Provide the [x, y] coordinate of the cell's center where the given text is located.  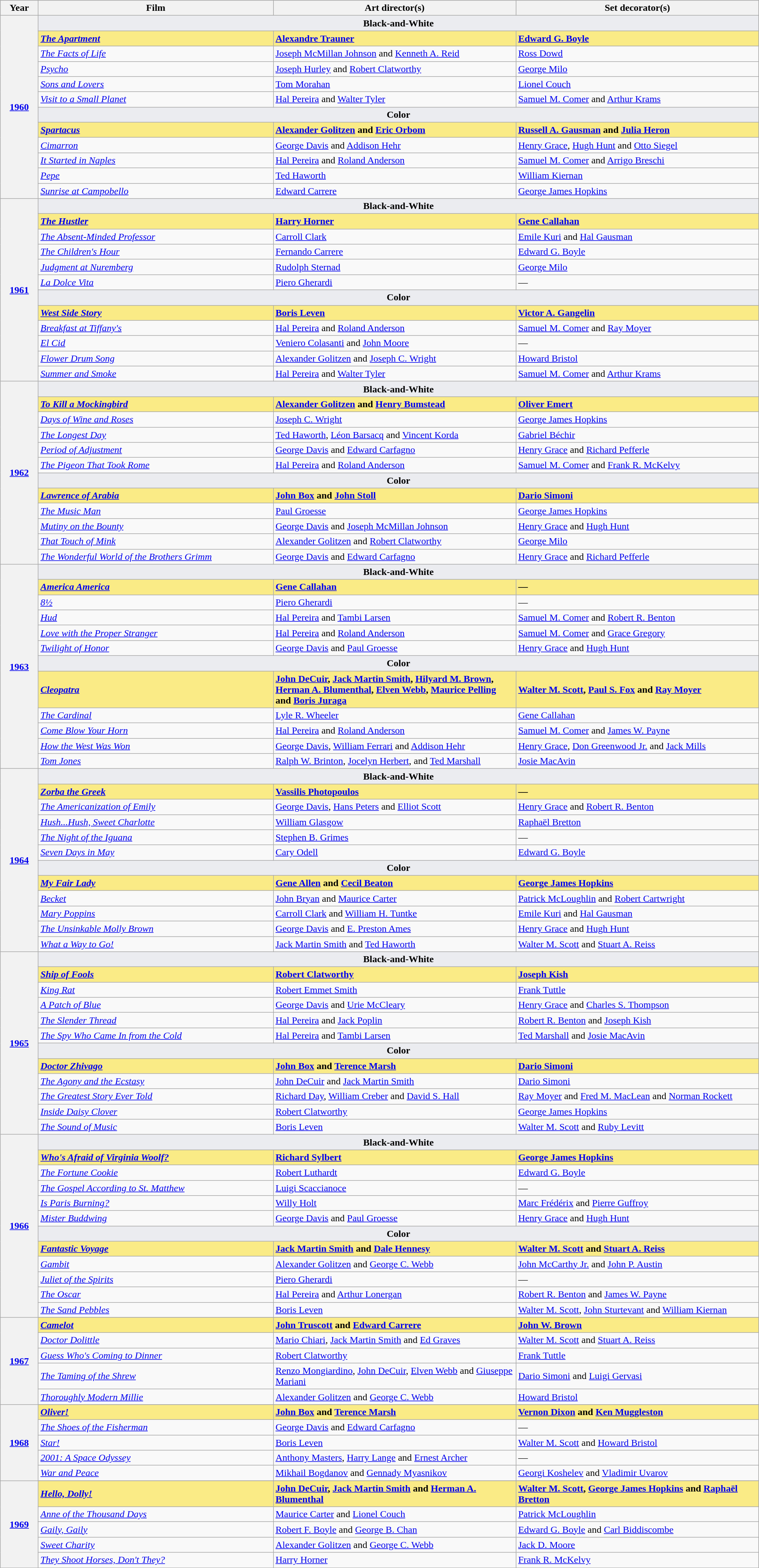
Visit to a Small Planet [155, 99]
John DeCuir, Jack Martin Smith and Herman A. Blumenthal [395, 1494]
John W. Brown [637, 1325]
Ted Haworth [395, 175]
1965 [19, 1043]
Josie MacAvin [637, 761]
Henry Grace and Robert R. Benton [637, 807]
Georgi Koshelev and Vladimir Uvarov [637, 1473]
Patrick McLoughlin [637, 1514]
Oliver! [155, 1412]
Guess Who's Coming to Dinner [155, 1355]
1960 [19, 107]
King Rat [155, 990]
Sons and Lovers [155, 84]
Alexander Golitzen and Eric Orbom [395, 130]
Samuel M. Comer and Arrigo Breschi [637, 160]
Alexander Golitzen and Robert Clatworthy [395, 541]
The Hustler [155, 221]
William Kiernan [637, 175]
Fernando Carrere [395, 252]
El Cid [155, 343]
The Longest Day [155, 434]
To Kill a Mockingbird [155, 404]
Lawrence of Arabia [155, 496]
Come Blow Your Horn [155, 731]
Ship of Fools [155, 975]
John DeCuir and Jack Martin Smith [395, 1081]
Hello, Dolly! [155, 1494]
Joseph Hurley and Robert Clatworthy [395, 69]
Lionel Couch [637, 84]
Days of Wine and Roses [155, 419]
Gabriel Béchir [637, 434]
8½ [155, 602]
Lyle R. Wheeler [395, 716]
Breakfast at Tiffany's [155, 328]
1964 [19, 860]
The Facts of Life [155, 54]
George Davis and E. Preston Ames [395, 929]
Richard Sylbert [395, 1157]
Robert F. Boyle and George B. Chan [395, 1530]
Art director(s) [395, 8]
Juliet of the Spirits [155, 1279]
The Shoes of the Fisherman [155, 1427]
Samuel M. Comer and Frank R. McKelvy [637, 465]
Tom Jones [155, 761]
Alexandre Trauner [395, 38]
Maurice Carter and Lionel Couch [395, 1514]
What a Way to Go! [155, 944]
Edward G. Boyle and Carl Biddiscombe [637, 1530]
Is Paris Burning? [155, 1203]
George Davis, William Ferrari and Addison Hehr [395, 746]
Becket [155, 898]
Seven Days in May [155, 852]
Oliver Emert [637, 404]
Flower Drum Song [155, 358]
Ralph W. Brinton, Jocelyn Herbert, and Ted Marshall [395, 761]
Marc Frédérix and Pierre Guffroy [637, 1203]
Ted Marshall and Josie MacAvin [637, 1035]
That Touch of Mink [155, 541]
My Fair Lady [155, 883]
Hush...Hush, Sweet Charlotte [155, 822]
Fantastic Voyage [155, 1249]
Year [19, 8]
John McCarthy Jr. and John P. Austin [637, 1264]
The Sand Pebbles [155, 1310]
1963 [19, 666]
1966 [19, 1226]
Gene Allen and Cecil Beaton [395, 883]
Camelot [155, 1325]
1968 [19, 1442]
The Oscar [155, 1295]
John Box and John Stoll [395, 496]
George Davis and Joseph McMillan Johnson [395, 526]
Mutiny on the Bounty [155, 526]
The Gospel According to St. Matthew [155, 1188]
A Patch of Blue [155, 1005]
Cleopatra [155, 690]
Stephen B. Grimes [395, 837]
Walter M. Scott, Paul S. Fox and Ray Moyer [637, 690]
Carroll Clark and William H. Tuntke [395, 913]
West Side Story [155, 313]
Psycho [155, 69]
The Americanization of Emily [155, 807]
Ross Dowd [637, 54]
Robert R. Benton and Joseph Kish [637, 1020]
The Absent-Minded Professor [155, 237]
Walter M. Scott and Ruby Levitt [637, 1127]
Inside Daisy Clover [155, 1112]
Paul Groesse [395, 511]
The Wonderful World of the Brothers Grimm [155, 557]
The Pigeon That Took Rome [155, 465]
Robert Luthardt [395, 1172]
John Truscott and Edward Carrere [395, 1325]
Raphaël Bretton [637, 822]
Jack Martin Smith and Dale Hennesy [395, 1249]
War and Peace [155, 1473]
Victor A. Gangelin [637, 313]
The Fortune Cookie [155, 1172]
Rudolph Sternad [395, 267]
Mister Buddwing [155, 1218]
Film [155, 8]
Joseph C. Wright [395, 419]
Jack D. Moore [637, 1545]
Period of Adjustment [155, 450]
Vernon Dixon and Ken Muggleston [637, 1412]
2001: A Space Odyssey [155, 1458]
Hud [155, 617]
Samuel M. Comer and Robert R. Benton [637, 617]
George Davis and Urie McCleary [395, 1005]
Star! [155, 1443]
Mario Chiari, Jack Martin Smith and Ed Graves [395, 1340]
Spartacus [155, 130]
Frank R. McKelvy [637, 1560]
The Spy Who Came In from the Cold [155, 1035]
John Bryan and Maurice Carter [395, 898]
Russell A. Gausman and Julia Heron [637, 130]
The Music Man [155, 511]
Samuel M. Comer and Grace Gregory [637, 633]
Carroll Clark [395, 237]
Walter M. Scott, John Sturtevant and William Kiernan [637, 1310]
Anthony Masters, Harry Lange and Ernest Archer [395, 1458]
Judgment at Nuremberg [155, 267]
Henry Grace, Don Greenwood Jr. and Jack Mills [637, 746]
Robert R. Benton and James W. Payne [637, 1295]
Willy Holt [395, 1203]
Renzo Mongiardino, John DeCuir, Elven Webb and Giuseppe Mariani [395, 1376]
Walter M. Scott, George James Hopkins and Raphaël Bretton [637, 1494]
The Taming of the Shrew [155, 1376]
Gaily, Gaily [155, 1530]
Luigi Scaccianoce [395, 1188]
The Slender Thread [155, 1020]
The Cardinal [155, 716]
Tom Morahan [395, 84]
Sunrise at Campobello [155, 191]
Set decorator(s) [637, 8]
Cary Odell [395, 852]
Alexander Golitzen and Henry Bumstead [395, 404]
Ray Moyer and Fred M. MacLean and Norman Rockett [637, 1096]
The Sound of Music [155, 1127]
Dario Simoni and Luigi Gervasi [637, 1376]
Summer and Smoke [155, 374]
Samuel M. Comer and James W. Payne [637, 731]
Henry Grace and Charles S. Thompson [637, 1005]
Mary Poppins [155, 913]
1962 [19, 472]
George Davis and Addison Hehr [395, 145]
Samuel M. Comer and Ray Moyer [637, 328]
Gambit [155, 1264]
Vassilis Photopoulos [395, 792]
Edward Carrere [395, 191]
1967 [19, 1361]
Zorba the Greek [155, 792]
1969 [19, 1524]
Hal Pereira and Arthur Lonergan [395, 1295]
They Shoot Horses, Don't They? [155, 1560]
Thoroughly Modern Millie [155, 1397]
Who's Afraid of Virginia Woolf? [155, 1157]
The Unsinkable Molly Brown [155, 929]
Henry Grace, Hugh Hunt and Otto Siegel [637, 145]
Anne of the Thousand Days [155, 1514]
The Apartment [155, 38]
Twilight of Honor [155, 648]
La Dolce Vita [155, 282]
The Night of the Iguana [155, 837]
America America [155, 587]
George Davis, Hans Peters and Elliot Scott [395, 807]
Sweet Charity [155, 1545]
How the West Was Won [155, 746]
Cimarron [155, 145]
Love with the Proper Stranger [155, 633]
Alexander Golitzen and Joseph C. Wright [395, 358]
Doctor Zhivago [155, 1066]
Walter M. Scott and Howard Bristol [637, 1443]
Patrick McLoughlin and Robert Cartwright [637, 898]
It Started in Naples [155, 160]
Veniero Colasanti and John Moore [395, 343]
John DeCuir, Jack Martin Smith, Hilyard M. Brown, Herman A. Blumenthal, Elven Webb, Maurice Pelling and Boris Juraga [395, 690]
Joseph Kish [637, 975]
Pepe [155, 175]
1961 [19, 290]
Hal Pereira and Jack Poplin [395, 1020]
The Greatest Story Ever Told [155, 1096]
The Agony and the Ecstasy [155, 1081]
Richard Day, William Creber and David S. Hall [395, 1096]
Robert Emmet Smith [395, 990]
The Children's Hour [155, 252]
Ted Haworth, Léon Barsacq and Vincent Korda [395, 434]
Joseph McMillan Johnson and Kenneth A. Reid [395, 54]
William Glasgow [395, 822]
Mikhail Bogdanov and Gennady Myasnikov [395, 1473]
Jack Martin Smith and Ted Haworth [395, 944]
Doctor Dolittle [155, 1340]
